Search for the cell housing the specified text and yield its (x, y) center coordinate. 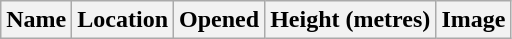
Opened (220, 20)
Name (36, 20)
Height (metres) (350, 20)
Location (123, 20)
Image (474, 20)
